Find where the given text appears and provide that cell's center as (x, y) coordinate. 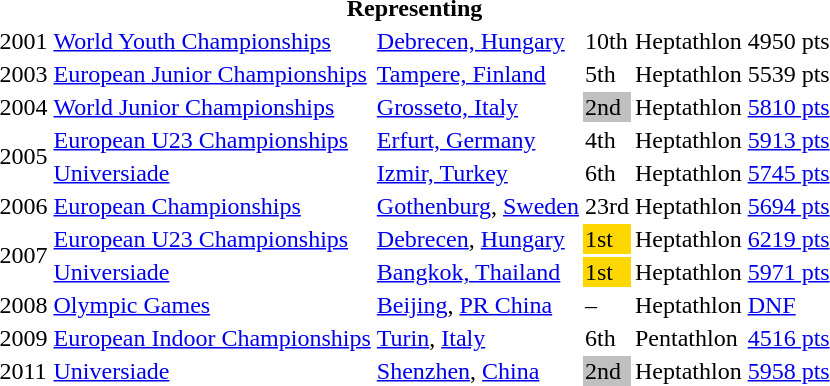
Tampere, Finland (478, 74)
Olympic Games (212, 305)
Shenzhen, China (478, 371)
Bangkok, Thailand (478, 272)
– (606, 305)
Turin, Italy (478, 338)
Pentathlon (688, 338)
Izmir, Turkey (478, 173)
European Junior Championships (212, 74)
Beijing, PR China (478, 305)
10th (606, 41)
Gothenburg, Sweden (478, 206)
Grosseto, Italy (478, 107)
European Indoor Championships (212, 338)
23rd (606, 206)
5th (606, 74)
World Youth Championships (212, 41)
Erfurt, Germany (478, 140)
World Junior Championships (212, 107)
4th (606, 140)
European Championships (212, 206)
